Output the (x, y) coordinate of the center of the cell containing the given text.  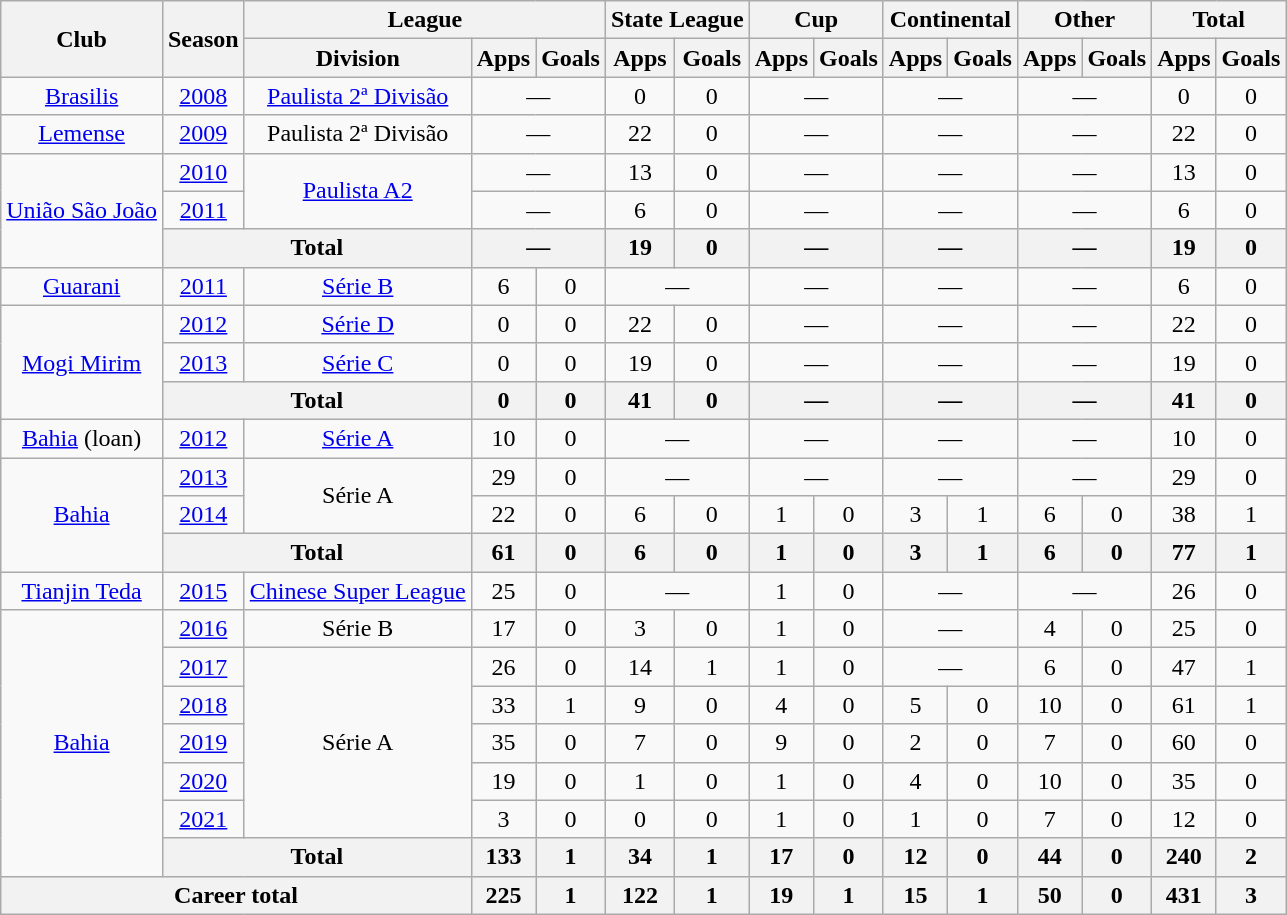
Tianjin Teda (82, 591)
União São João (82, 210)
38 (1184, 515)
225 (503, 895)
33 (503, 705)
Mogi Mirim (82, 362)
Série C (358, 362)
2016 (203, 629)
60 (1184, 743)
Série D (358, 324)
Career total (236, 895)
Other (1084, 20)
122 (640, 895)
77 (1184, 553)
Club (82, 39)
State League (677, 20)
Lemense (82, 134)
Paulista A2 (358, 191)
5 (915, 705)
133 (503, 857)
2015 (203, 591)
14 (640, 667)
15 (915, 895)
Guarani (82, 286)
Cup (816, 20)
431 (1184, 895)
2014 (203, 515)
44 (1049, 857)
Bahia (loan) (82, 438)
League (424, 20)
Continental (950, 20)
2020 (203, 781)
2010 (203, 172)
34 (640, 857)
Division (358, 58)
2018 (203, 705)
2017 (203, 667)
Season (203, 39)
2021 (203, 819)
Chinese Super League (358, 591)
2009 (203, 134)
2019 (203, 743)
Brasilis (82, 96)
240 (1184, 857)
50 (1049, 895)
2008 (203, 96)
47 (1184, 667)
